Capture the cell that displays the provided text and extract its [X, Y] central coordinate. 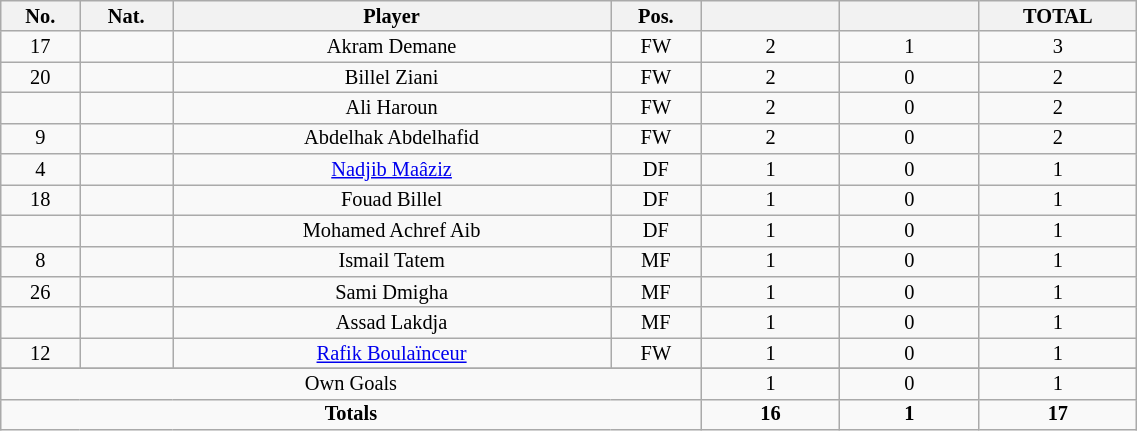
Akram Demane [392, 46]
18 [40, 200]
Ali Haroun [392, 108]
Billel Ziani [392, 78]
4 [40, 170]
Rafik Boulaïnceur [392, 354]
9 [40, 138]
3 [1058, 46]
16 [770, 414]
TOTAL [1058, 16]
Own Goals [351, 384]
Nadjib Maâziz [392, 170]
Totals [351, 414]
Ismail Tatem [392, 262]
Sami Dmigha [392, 292]
No. [40, 16]
20 [40, 78]
Pos. [656, 16]
Assad Lakdja [392, 322]
Nat. [126, 16]
Player [392, 16]
Fouad Billel [392, 200]
Abdelhak Abdelhafid [392, 138]
8 [40, 262]
Mohamed Achref Aib [392, 230]
26 [40, 292]
12 [40, 354]
